Capture the cell that displays the provided text and extract its [x, y] central coordinate. 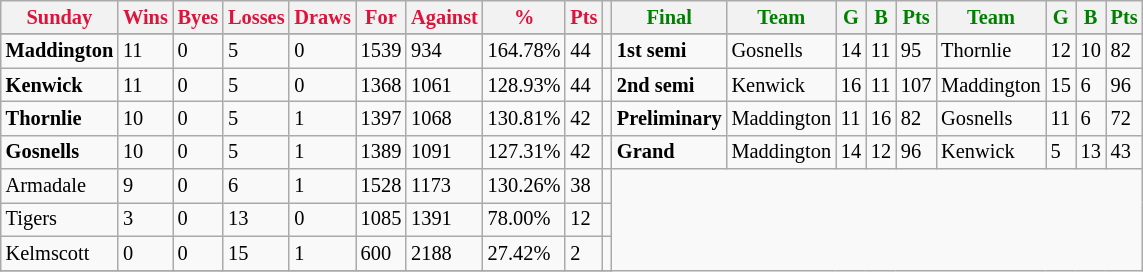
1397 [381, 118]
1368 [381, 85]
1st semi [670, 51]
107 [916, 85]
1389 [381, 152]
Losses [256, 17]
72 [1124, 118]
78.00% [524, 219]
95 [916, 51]
1091 [444, 152]
Draws [322, 17]
1173 [444, 186]
Tigers [60, 219]
Grand [670, 152]
Against [444, 17]
2188 [444, 253]
1061 [444, 85]
127.31% [524, 152]
1528 [381, 186]
Sunday [60, 17]
Preliminary [670, 118]
600 [381, 253]
43 [1124, 152]
130.81% [524, 118]
Kelmscott [60, 253]
130.26% [524, 186]
1539 [381, 51]
2 [584, 253]
Armadale [60, 186]
Final [670, 17]
9 [146, 186]
Byes [198, 17]
3 [146, 219]
164.78% [524, 51]
934 [444, 51]
For [381, 17]
1085 [381, 219]
128.93% [524, 85]
38 [584, 186]
Wins [146, 17]
27.42% [524, 253]
% [524, 17]
1391 [444, 219]
2nd semi [670, 85]
1068 [444, 118]
